Extract the [X, Y] coordinate from the center of the cell holding the provided text.  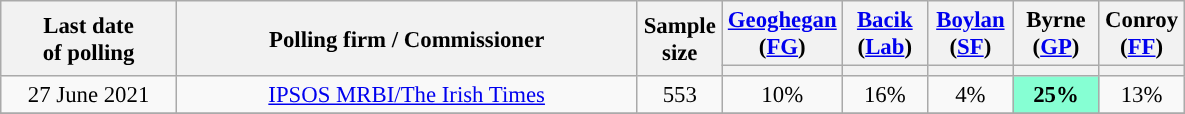
4% [971, 95]
10% [782, 95]
25% [1056, 95]
IPSOS MRBI/The Irish Times [406, 95]
553 [680, 95]
Byrne (GP) [1056, 34]
16% [885, 95]
Boylan (SF) [971, 34]
Last dateof polling [89, 38]
Samplesize [680, 38]
Polling firm / Commissioner [406, 38]
13% [1142, 95]
27 June 2021 [89, 95]
Geoghegan (FG) [782, 34]
Conroy (FF) [1142, 34]
Bacik (Lab) [885, 34]
